Find where the given text appears and provide that cell's center as (X, Y) coordinate. 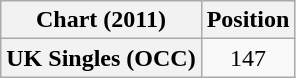
147 (248, 58)
Chart (2011) (101, 20)
UK Singles (OCC) (101, 58)
Position (248, 20)
